Detect which cell encompasses the target text, then output its [X, Y] center coordinate. 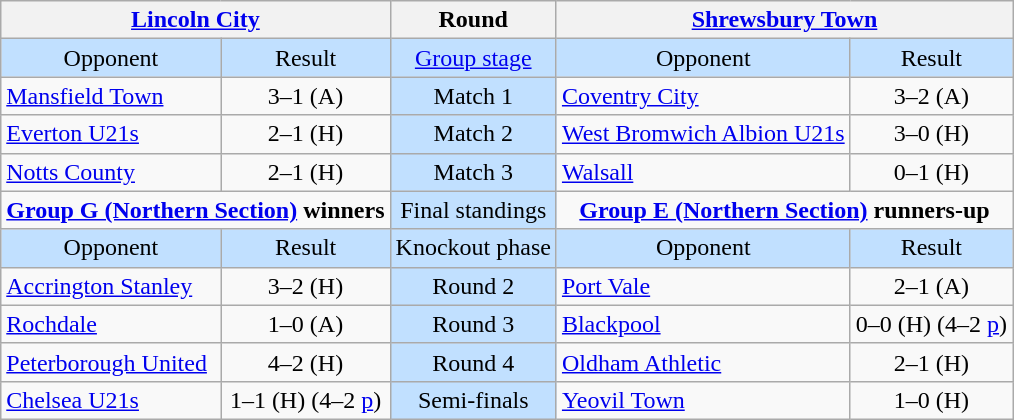
Match 2 [473, 134]
Semi-finals [473, 400]
Mansfield Town [111, 96]
Chelsea U21s [111, 400]
Shrewsbury Town [784, 20]
3–2 (H) [306, 286]
Match 1 [473, 96]
Rochdale [111, 324]
Round 2 [473, 286]
West Bromwich Albion U21s [703, 134]
Final standings [473, 210]
Lincoln City [196, 20]
Accrington Stanley [111, 286]
3–1 (A) [306, 96]
Coventry City [703, 96]
Round [473, 20]
2–1 (A) [931, 286]
0–1 (H) [931, 172]
Oldham Athletic [703, 362]
Group stage [473, 58]
Group E (Northern Section) runners-up [784, 210]
4–2 (H) [306, 362]
Yeovil Town [703, 400]
3–2 (A) [931, 96]
1–0 (A) [306, 324]
Knockout phase [473, 248]
1–1 (H) (4–2 p) [306, 400]
Round 4 [473, 362]
1–0 (H) [931, 400]
Walsall [703, 172]
Round 3 [473, 324]
0–0 (H) (4–2 p) [931, 324]
Group G (Northern Section) winners [196, 210]
Peterborough United [111, 362]
Everton U21s [111, 134]
Notts County [111, 172]
Blackpool [703, 324]
3–0 (H) [931, 134]
Port Vale [703, 286]
Match 3 [473, 172]
